Find where the given text appears and provide that cell's center as (x, y) coordinate. 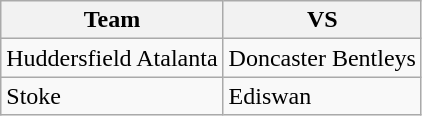
Team (112, 20)
VS (322, 20)
Huddersfield Atalanta (112, 58)
Doncaster Bentleys (322, 58)
Stoke (112, 96)
Ediswan (322, 96)
